Pinpoint the cell where the given text exists, returning its (X, Y) midpoint coordinate. 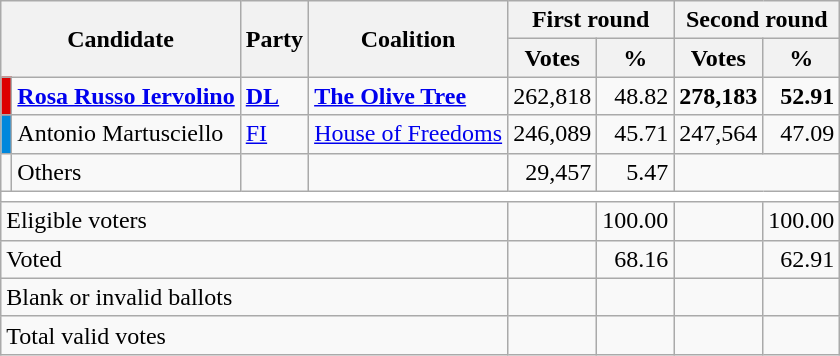
Others (126, 172)
Blank or invalid ballots (254, 297)
29,457 (552, 172)
Eligible voters (254, 221)
Voted (254, 259)
45.71 (636, 134)
Party (274, 39)
Antonio Martusciello (126, 134)
247,564 (718, 134)
House of Freedoms (408, 134)
52.91 (802, 96)
FI (274, 134)
48.82 (636, 96)
Total valid votes (254, 335)
Coalition (408, 39)
Second round (757, 20)
47.09 (802, 134)
First round (591, 20)
262,818 (552, 96)
The Olive Tree (408, 96)
68.16 (636, 259)
246,089 (552, 134)
62.91 (802, 259)
278,183 (718, 96)
5.47 (636, 172)
Candidate (120, 39)
Rosa Russo Iervolino (126, 96)
DL (274, 96)
